Identify which cell holds the provided text, then report its (X, Y) central coordinate. 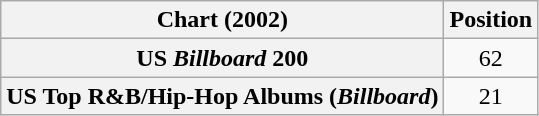
21 (491, 96)
US Billboard 200 (222, 58)
US Top R&B/Hip-Hop Albums (Billboard) (222, 96)
62 (491, 58)
Position (491, 20)
Chart (2002) (222, 20)
